Locate the cell with the specified text and output its [X, Y] center coordinate. 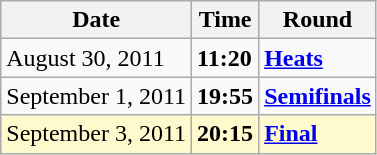
20:15 [226, 134]
11:20 [226, 58]
September 1, 2011 [96, 96]
Time [226, 20]
Semifinals [318, 96]
19:55 [226, 96]
Heats [318, 58]
September 3, 2011 [96, 134]
Final [318, 134]
Date [96, 20]
August 30, 2011 [96, 58]
Round [318, 20]
